Extract the (x, y) coordinate from the center of the cell holding the provided text.  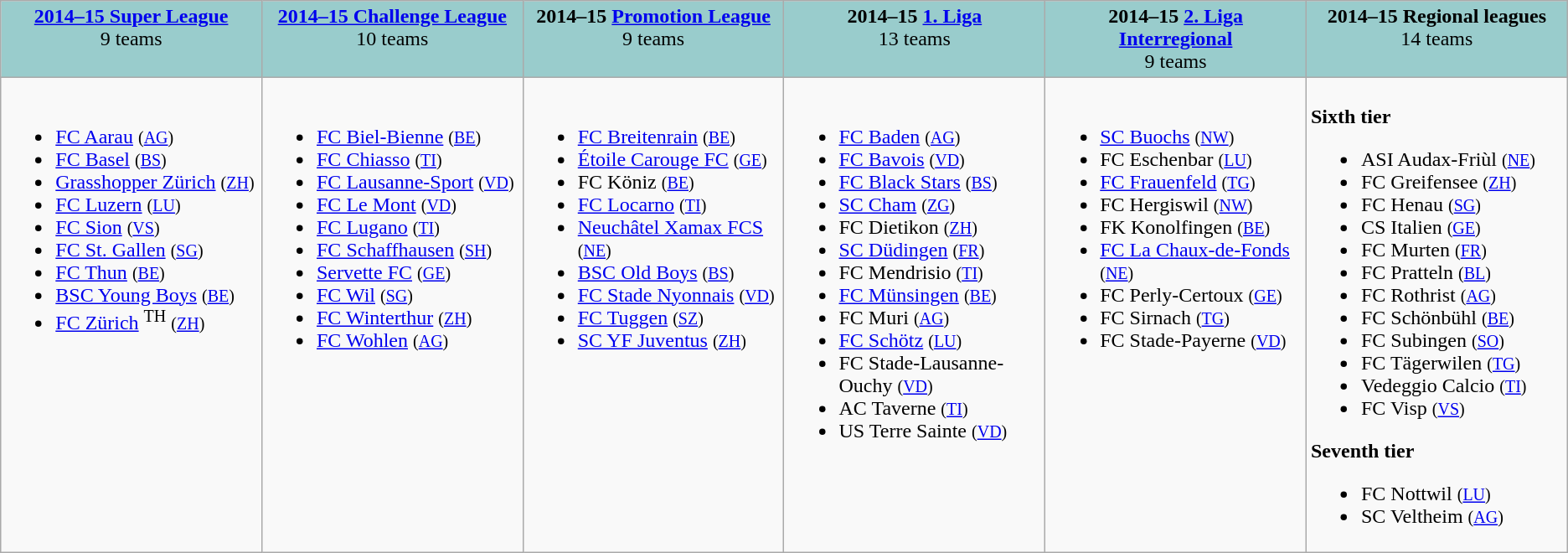
2014–15 Promotion League9 teams (653, 39)
2014–15 Super League9 teams (132, 39)
2014–15 1. Liga13 teams (915, 39)
2014–15 Regional leagues14 teams (1436, 39)
2014–15 Challenge League10 teams (392, 39)
2014–15 2. Liga Interregional9 teams (1176, 39)
FC Aarau (AG)FC Basel (BS)Grasshopper Zürich (ZH)FC Luzern (LU)FC Sion (VS)FC St. Gallen (SG)FC Thun (BE)BSC Young Boys (BE)FC Zürich TH (ZH) (132, 315)
